Find where the given text appears and provide that cell's center as [x, y] coordinate. 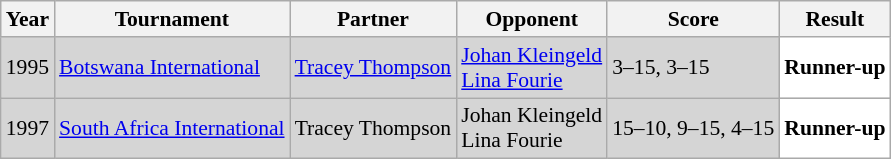
1997 [28, 128]
Opponent [532, 19]
15–10, 9–15, 4–15 [693, 128]
Year [28, 19]
South Africa International [172, 128]
Tournament [172, 19]
Result [834, 19]
Partner [374, 19]
Botswana International [172, 68]
Score [693, 19]
1995 [28, 68]
3–15, 3–15 [693, 68]
